For the text-containing cell, return its midpoint in (X, Y) coordinate format. 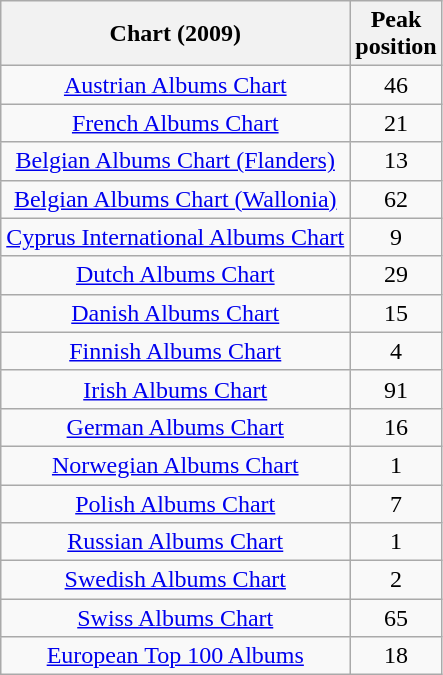
Peakposition (396, 34)
21 (396, 123)
2 (396, 580)
Swedish Albums Chart (176, 580)
Norwegian Albums Chart (176, 465)
Danish Albums Chart (176, 313)
91 (396, 389)
Polish Albums Chart (176, 503)
18 (396, 656)
46 (396, 85)
62 (396, 199)
Belgian Albums Chart (Wallonia) (176, 199)
Chart (2009) (176, 34)
7 (396, 503)
Dutch Albums Chart (176, 275)
Irish Albums Chart (176, 389)
29 (396, 275)
4 (396, 351)
13 (396, 161)
9 (396, 237)
German Albums Chart (176, 427)
Swiss Albums Chart (176, 618)
15 (396, 313)
Finnish Albums Chart (176, 351)
Cyprus International Albums Chart (176, 237)
Austrian Albums Chart (176, 85)
Belgian Albums Chart (Flanders) (176, 161)
French Albums Chart (176, 123)
65 (396, 618)
European Top 100 Albums (176, 656)
16 (396, 427)
Russian Albums Chart (176, 542)
